Find where the given text appears and provide that cell's center as [x, y] coordinate. 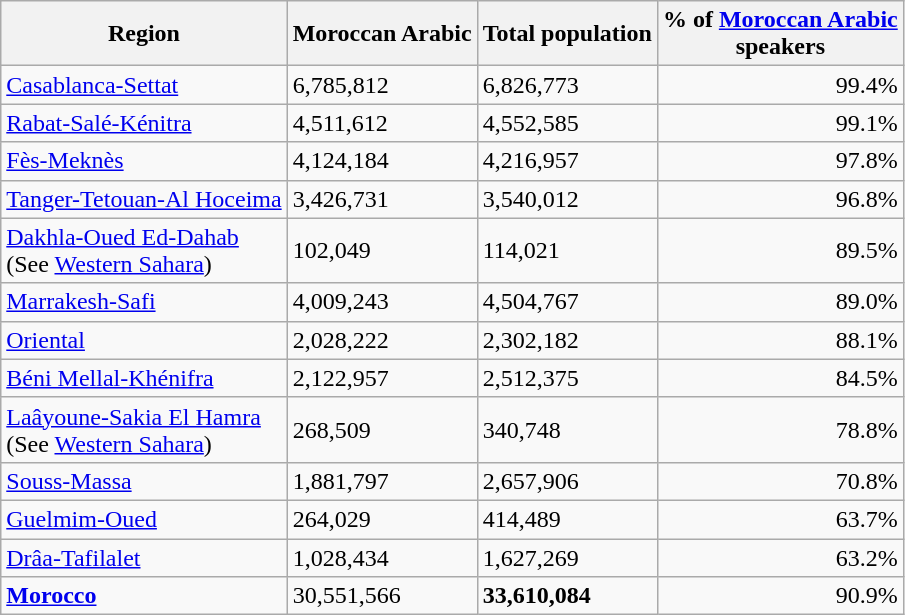
% of Moroccan Arabicspeakers [780, 34]
84.5% [780, 378]
Morocco [144, 596]
97.8% [780, 161]
88.1% [780, 340]
Rabat-Salé-Kénitra [144, 123]
89.5% [780, 250]
78.8% [780, 430]
4,511,612 [382, 123]
3,426,731 [382, 199]
4,216,957 [567, 161]
Fès-Meknès [144, 161]
96.8% [780, 199]
414,489 [567, 519]
1,028,434 [382, 557]
268,509 [382, 430]
Laâyoune-Sakia El Hamra (See Western Sahara) [144, 430]
4,009,243 [382, 302]
2,122,957 [382, 378]
89.0% [780, 302]
4,124,184 [382, 161]
2,512,375 [567, 378]
6,785,812 [382, 85]
70.8% [780, 481]
Béni Mellal-Khénifra [144, 378]
6,826,773 [567, 85]
2,657,906 [567, 481]
3,540,012 [567, 199]
Total population [567, 34]
102,049 [382, 250]
340,748 [567, 430]
264,029 [382, 519]
99.1% [780, 123]
4,552,585 [567, 123]
2,028,222 [382, 340]
30,551,566 [382, 596]
Drâa-Tafilalet [144, 557]
2,302,182 [567, 340]
Dakhla-Oued Ed-Dahab(See Western Sahara) [144, 250]
Region [144, 34]
63.2% [780, 557]
4,504,767 [567, 302]
114,021 [567, 250]
99.4% [780, 85]
Marrakesh-Safi [144, 302]
Moroccan Arabic [382, 34]
Guelmim-Oued [144, 519]
1,627,269 [567, 557]
Oriental [144, 340]
90.9% [780, 596]
33,610,084 [567, 596]
Souss-Massa [144, 481]
1,881,797 [382, 481]
Casablanca-Settat [144, 85]
63.7% [780, 519]
Tanger-Tetouan-Al Hoceima [144, 199]
